Extract the (x, y) coordinate from the center of the cell holding the provided text.  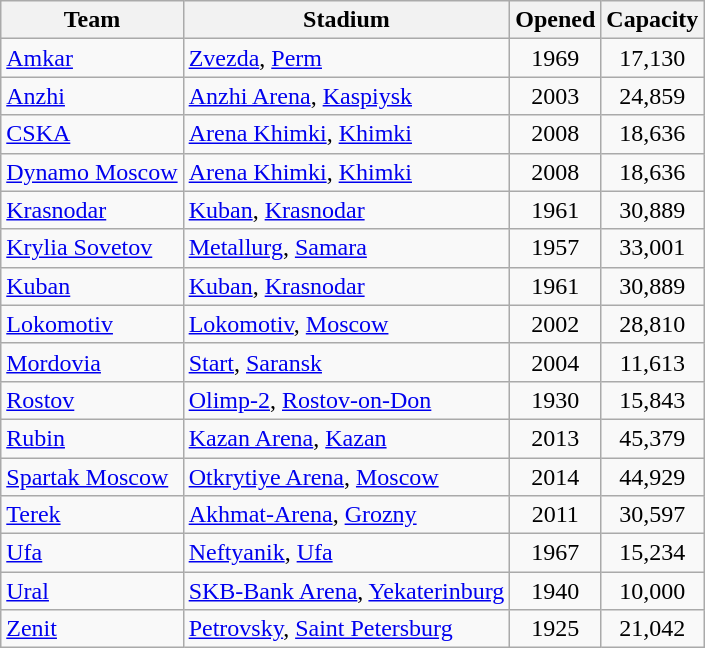
2014 (556, 477)
Zvezda, Perm (346, 58)
Anzhi Arena, Kaspiysk (346, 96)
Mordovia (92, 362)
1925 (556, 629)
Terek (92, 515)
1940 (556, 591)
15,234 (652, 553)
CSKA (92, 134)
Olimp-2, Rostov-on-Don (346, 400)
Capacity (652, 20)
Ufa (92, 553)
Metallurg, Samara (346, 248)
Anzhi (92, 96)
Start, Saransk (346, 362)
Stadium (346, 20)
10,000 (652, 591)
Lokomotiv, Moscow (346, 324)
2002 (556, 324)
Opened (556, 20)
45,379 (652, 438)
11,613 (652, 362)
Krasnodar (92, 210)
Petrovsky, Saint Petersburg (346, 629)
Zenit (92, 629)
17,130 (652, 58)
Otkrytiye Arena, Moscow (346, 477)
1967 (556, 553)
Dynamo Moscow (92, 172)
2013 (556, 438)
Rostov (92, 400)
Spartak Moscow (92, 477)
Team (92, 20)
Kazan Arena, Kazan (346, 438)
30,597 (652, 515)
Kuban (92, 286)
SKB-Bank Arena, Yekaterinburg (346, 591)
2011 (556, 515)
1957 (556, 248)
2004 (556, 362)
21,042 (652, 629)
Krylia Sovetov (92, 248)
1930 (556, 400)
28,810 (652, 324)
24,859 (652, 96)
1969 (556, 58)
2003 (556, 96)
Ural (92, 591)
Amkar (92, 58)
Lokomotiv (92, 324)
Rubin (92, 438)
33,001 (652, 248)
Akhmat-Arena, Grozny (346, 515)
Neftyanik, Ufa (346, 553)
44,929 (652, 477)
15,843 (652, 400)
